Capture the cell that displays the provided text and extract its [X, Y] central coordinate. 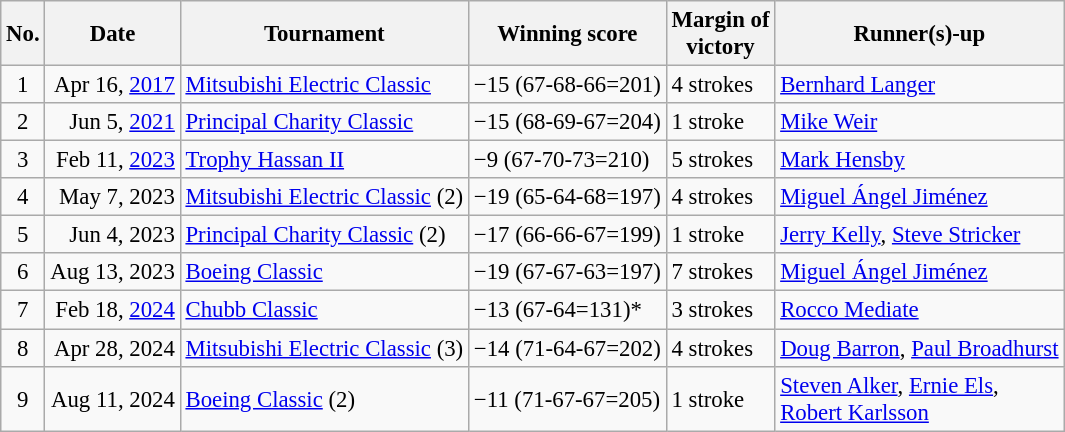
7 [23, 310]
Bernhard Langer [920, 85]
Jun 5, 2021 [112, 122]
−9 (67-70-73=210) [568, 160]
−19 (67-67-63=197) [568, 273]
Chubb Classic [324, 310]
−13 (67-64=131)* [568, 310]
Date [112, 34]
Mitsubishi Electric Classic (3) [324, 348]
Principal Charity Classic (2) [324, 235]
Rocco Mediate [920, 310]
Trophy Hassan II [324, 160]
Mike Weir [920, 122]
Jun 4, 2023 [112, 235]
Boeing Classic [324, 273]
Principal Charity Classic [324, 122]
Apr 16, 2017 [112, 85]
Steven Alker, Ernie Els, Robert Karlsson [920, 398]
−15 (68-69-67=204) [568, 122]
Aug 13, 2023 [112, 273]
5 [23, 235]
9 [23, 398]
Feb 11, 2023 [112, 160]
−17 (66-66-67=199) [568, 235]
Mark Hensby [920, 160]
Mitsubishi Electric Classic (2) [324, 197]
−14 (71-64-67=202) [568, 348]
Jerry Kelly, Steve Stricker [920, 235]
1 [23, 85]
−19 (65-64-68=197) [568, 197]
5 strokes [720, 160]
No. [23, 34]
7 strokes [720, 273]
Feb 18, 2024 [112, 310]
8 [23, 348]
Winning score [568, 34]
3 strokes [720, 310]
May 7, 2023 [112, 197]
2 [23, 122]
Aug 11, 2024 [112, 398]
Runner(s)-up [920, 34]
Mitsubishi Electric Classic [324, 85]
Margin ofvictory [720, 34]
Apr 28, 2024 [112, 348]
−11 (71-67-67=205) [568, 398]
6 [23, 273]
Boeing Classic (2) [324, 398]
−15 (67-68-66=201) [568, 85]
4 [23, 197]
Doug Barron, Paul Broadhurst [920, 348]
Tournament [324, 34]
3 [23, 160]
